From the cell containing the given text, extract its center point as [x, y] coordinate. 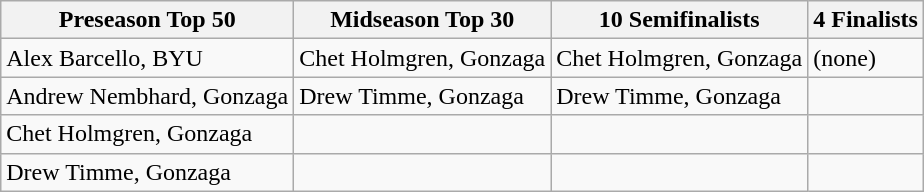
(none) [866, 58]
Midseason Top 30 [422, 20]
Andrew Nembhard, Gonzaga [148, 96]
10 Semifinalists [680, 20]
Preseason Top 50 [148, 20]
Alex Barcello, BYU [148, 58]
4 Finalists [866, 20]
